Identify which cell holds the provided text, then report its [X, Y] central coordinate. 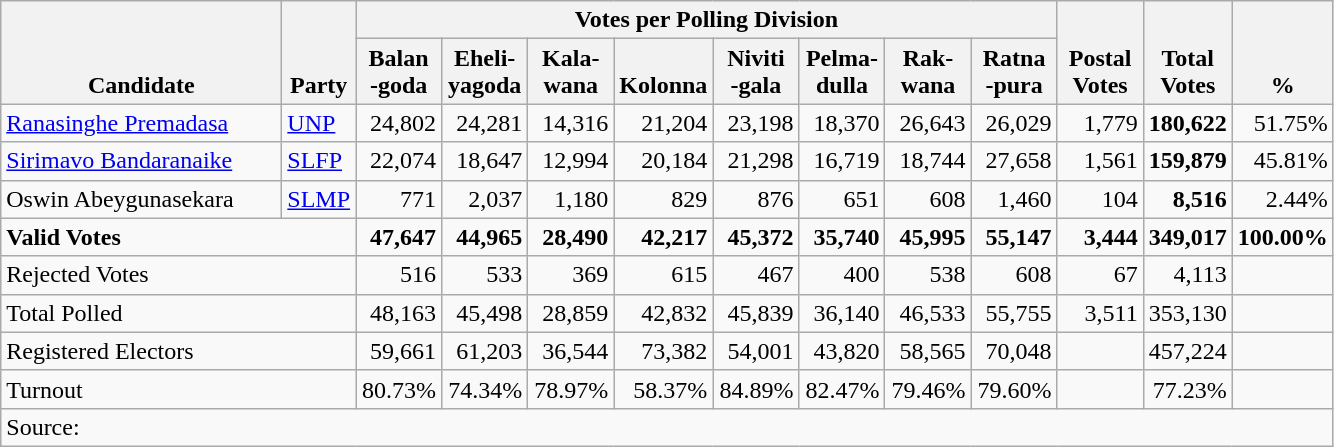
Source: [668, 427]
UNP [319, 123]
Candidate [142, 52]
45.81% [1282, 161]
14,316 [571, 123]
1,460 [1014, 199]
44,965 [485, 237]
21,204 [664, 123]
3,511 [1100, 313]
369 [571, 275]
36,140 [842, 313]
Oswin Abeygunasekara [142, 199]
73,382 [664, 351]
PostalVotes [1100, 52]
22,074 [399, 161]
54,001 [756, 351]
48,163 [399, 313]
100.00% [1282, 237]
1,779 [1100, 123]
27,658 [1014, 161]
2.44% [1282, 199]
Votes per Polling Division [707, 20]
Balan-goda [399, 72]
61,203 [485, 351]
Total Polled [178, 313]
Rak-wana [928, 72]
82.47% [842, 389]
70,048 [1014, 351]
35,740 [842, 237]
12,994 [571, 161]
SLMP [319, 199]
18,744 [928, 161]
Ratna-pura [1014, 72]
1,180 [571, 199]
Niviti-gala [756, 72]
8,516 [1188, 199]
457,224 [1188, 351]
42,217 [664, 237]
180,622 [1188, 123]
28,490 [571, 237]
20,184 [664, 161]
538 [928, 275]
51.75% [1282, 123]
516 [399, 275]
47,647 [399, 237]
36,544 [571, 351]
3,444 [1100, 237]
84.89% [756, 389]
349,017 [1188, 237]
Ranasinghe Premadasa [142, 123]
467 [756, 275]
353,130 [1188, 313]
SLFP [319, 161]
55,755 [1014, 313]
26,643 [928, 123]
18,647 [485, 161]
Rejected Votes [178, 275]
Sirimavo Bandaranaike [142, 161]
771 [399, 199]
45,498 [485, 313]
18,370 [842, 123]
78.97% [571, 389]
21,298 [756, 161]
77.23% [1188, 389]
46,533 [928, 313]
104 [1100, 199]
829 [664, 199]
74.34% [485, 389]
159,879 [1188, 161]
79.60% [1014, 389]
45,839 [756, 313]
45,372 [756, 237]
Kala-wana [571, 72]
28,859 [571, 313]
Registered Electors [178, 351]
42,832 [664, 313]
58.37% [664, 389]
Kolonna [664, 72]
Turnout [178, 389]
58,565 [928, 351]
533 [485, 275]
16,719 [842, 161]
23,198 [756, 123]
651 [842, 199]
2,037 [485, 199]
80.73% [399, 389]
67 [1100, 275]
24,802 [399, 123]
Pelma-dulla [842, 72]
615 [664, 275]
400 [842, 275]
79.46% [928, 389]
1,561 [1100, 161]
59,661 [399, 351]
Eheli-yagoda [485, 72]
24,281 [485, 123]
Total Votes [1188, 52]
26,029 [1014, 123]
45,995 [928, 237]
4,113 [1188, 275]
55,147 [1014, 237]
876 [756, 199]
Party [319, 52]
43,820 [842, 351]
% [1282, 52]
Valid Votes [178, 237]
